Pinpoint the cell where the given text exists, returning its [X, Y] midpoint coordinate. 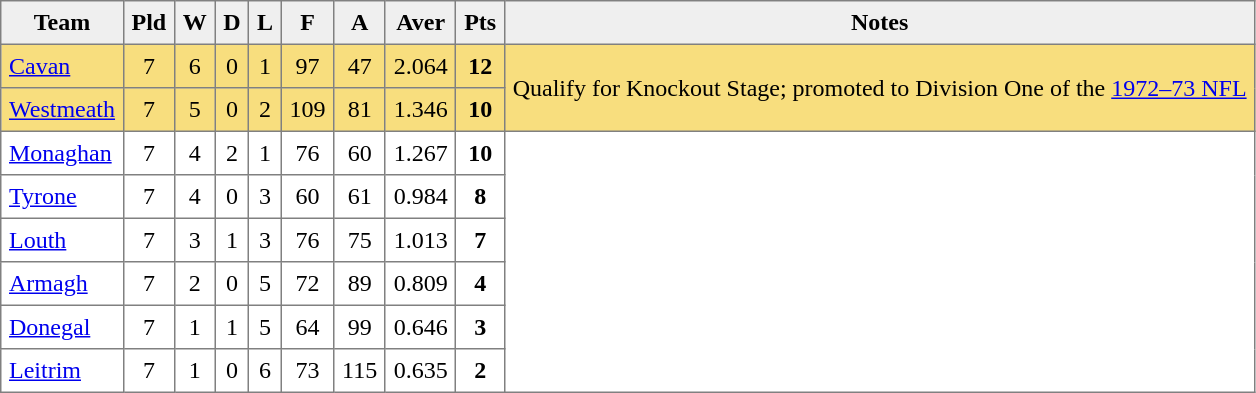
Cavan [62, 66]
75 [360, 240]
W [194, 23]
Monaghan [62, 153]
89 [360, 284]
0.984 [420, 197]
73 [307, 371]
Notes [879, 23]
Aver [420, 23]
64 [307, 327]
A [360, 23]
1.013 [420, 240]
Louth [62, 240]
0.809 [420, 284]
72 [307, 284]
109 [307, 110]
8 [480, 197]
115 [360, 371]
Armagh [62, 284]
F [307, 23]
Donegal [62, 327]
97 [307, 66]
47 [360, 66]
1.267 [420, 153]
D [232, 23]
0.635 [420, 371]
Tyrone [62, 197]
1.346 [420, 110]
12 [480, 66]
81 [360, 110]
2.064 [420, 66]
L [266, 23]
0.646 [420, 327]
61 [360, 197]
Westmeath [62, 110]
99 [360, 327]
Pld [148, 23]
Leitrim [62, 371]
Team [62, 23]
Pts [480, 23]
Qualify for Knockout Stage; promoted to Division One of the 1972–73 NFL [879, 88]
